Scan for the cell matching the given text and deliver its (x, y) coordinate at center. 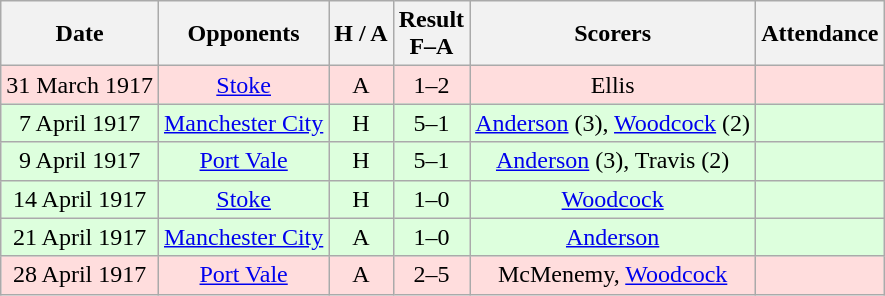
7 April 1917 (80, 123)
21 April 1917 (80, 237)
H / A (361, 34)
31 March 1917 (80, 85)
Anderson (3), Travis (2) (613, 161)
Date (80, 34)
Anderson (3), Woodcock (2) (613, 123)
McMenemy, Woodcock (613, 275)
Anderson (613, 237)
9 April 1917 (80, 161)
14 April 1917 (80, 199)
Woodcock (613, 199)
ResultF–A (431, 34)
Attendance (820, 34)
Ellis (613, 85)
Scorers (613, 34)
2–5 (431, 275)
28 April 1917 (80, 275)
Opponents (243, 34)
1–2 (431, 85)
